Find where the given text appears and provide that cell's center as (X, Y) coordinate. 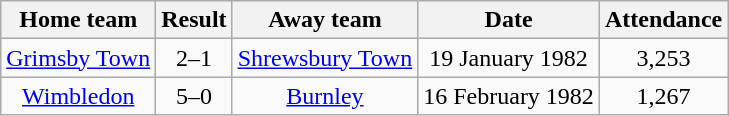
Wimbledon (78, 96)
2–1 (194, 58)
3,253 (663, 58)
1,267 (663, 96)
16 February 1982 (509, 96)
Result (194, 20)
Grimsby Town (78, 58)
Home team (78, 20)
Away team (325, 20)
19 January 1982 (509, 58)
Attendance (663, 20)
Date (509, 20)
Burnley (325, 96)
Shrewsbury Town (325, 58)
5–0 (194, 96)
